Find where the given text appears and provide that cell's center as [x, y] coordinate. 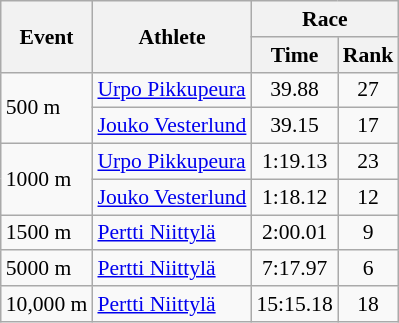
Time [294, 55]
9 [368, 233]
Race [324, 19]
15:15.18 [294, 304]
500 m [47, 108]
7:17.97 [294, 269]
Athlete [172, 36]
Rank [368, 55]
17 [368, 126]
6 [368, 269]
18 [368, 304]
27 [368, 90]
12 [368, 197]
1:18.12 [294, 197]
Event [47, 36]
5000 m [47, 269]
23 [368, 162]
1000 m [47, 180]
39.15 [294, 126]
1:19.13 [294, 162]
10,000 m [47, 304]
2:00.01 [294, 233]
1500 m [47, 233]
39.88 [294, 90]
